Extract the (x, y) coordinate from the center of the cell holding the provided text.  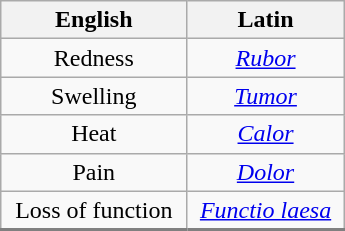
Redness (94, 58)
Dolor (266, 172)
Latin (266, 20)
Tumor (266, 96)
Loss of function (94, 210)
Functio laesa (266, 210)
Calor (266, 134)
Swelling (94, 96)
Rubor (266, 58)
English (94, 20)
Heat (94, 134)
Pain (94, 172)
